Find where the given text appears and provide that cell's center as [X, Y] coordinate. 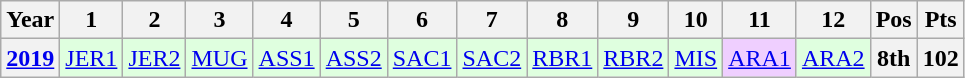
MIS [696, 58]
11 [760, 20]
12 [833, 20]
Pts [940, 20]
2019 [30, 58]
9 [634, 20]
SAC2 [492, 58]
5 [354, 20]
ASS1 [286, 58]
8 [562, 20]
1 [92, 20]
MUG [220, 58]
ARA2 [833, 58]
102 [940, 58]
10 [696, 20]
JER2 [154, 58]
6 [422, 20]
ASS2 [354, 58]
SAC1 [422, 58]
JER1 [92, 58]
Year [30, 20]
RBR1 [562, 58]
7 [492, 20]
ARA1 [760, 58]
8th [894, 58]
RBR2 [634, 58]
4 [286, 20]
2 [154, 20]
3 [220, 20]
Pos [894, 20]
